Pinpoint the cell where the given text exists, returning its [X, Y] midpoint coordinate. 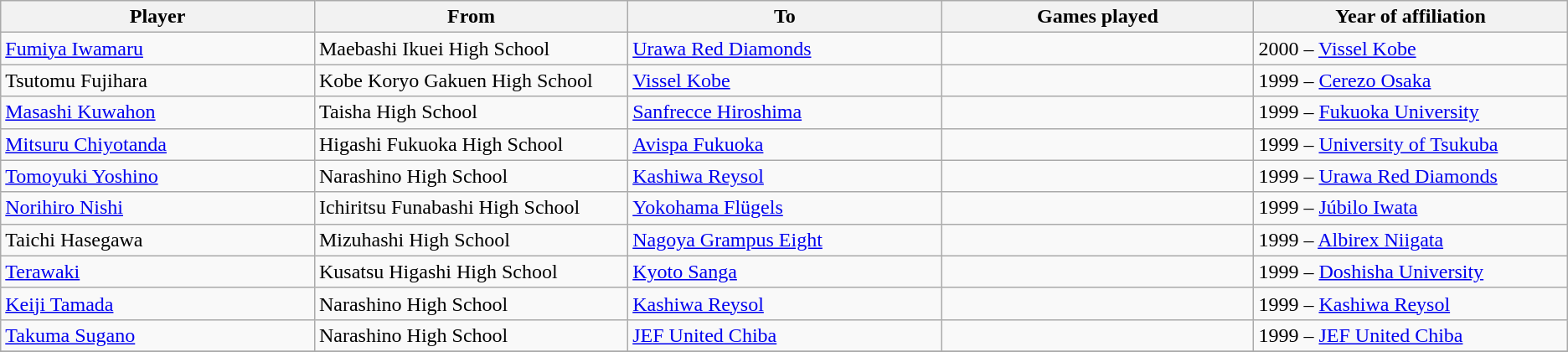
1999 – Fukuoka University [1411, 112]
Masashi Kuwahon [157, 112]
1999 – Doshisha University [1411, 272]
Yokohama Flügels [785, 208]
Nagoya Grampus Eight [785, 240]
Taisha High School [471, 112]
Tomoyuki Yoshino [157, 176]
Norihiro Nishi [157, 208]
Kusatsu Higashi High School [471, 272]
Takuma Sugano [157, 335]
Urawa Red Diamonds [785, 49]
1999 – Albirex Niigata [1411, 240]
Vissel Kobe [785, 80]
JEF United Chiba [785, 335]
1999 – Kashiwa Reysol [1411, 303]
Taichi Hasegawa [157, 240]
Tsutomu Fujihara [157, 80]
From [471, 17]
2000 – Vissel Kobe [1411, 49]
1999 – JEF United Chiba [1411, 335]
Games played [1097, 17]
Year of affiliation [1411, 17]
Ichiritsu Funabashi High School [471, 208]
Mizuhashi High School [471, 240]
Player [157, 17]
1999 – Urawa Red Diamonds [1411, 176]
1999 – Júbilo Iwata [1411, 208]
To [785, 17]
Sanfrecce Hiroshima [785, 112]
Mitsuru Chiyotanda [157, 144]
Kobe Koryo Gakuen High School [471, 80]
Avispa Fukuoka [785, 144]
Keiji Tamada [157, 303]
1999 – University of Tsukuba [1411, 144]
Higashi Fukuoka High School [471, 144]
Terawaki [157, 272]
Fumiya Iwamaru [157, 49]
1999 – Cerezo Osaka [1411, 80]
Kyoto Sanga [785, 272]
Maebashi Ikuei High School [471, 49]
